Provide the (X, Y) coordinate of the cell's center where the given text is located.  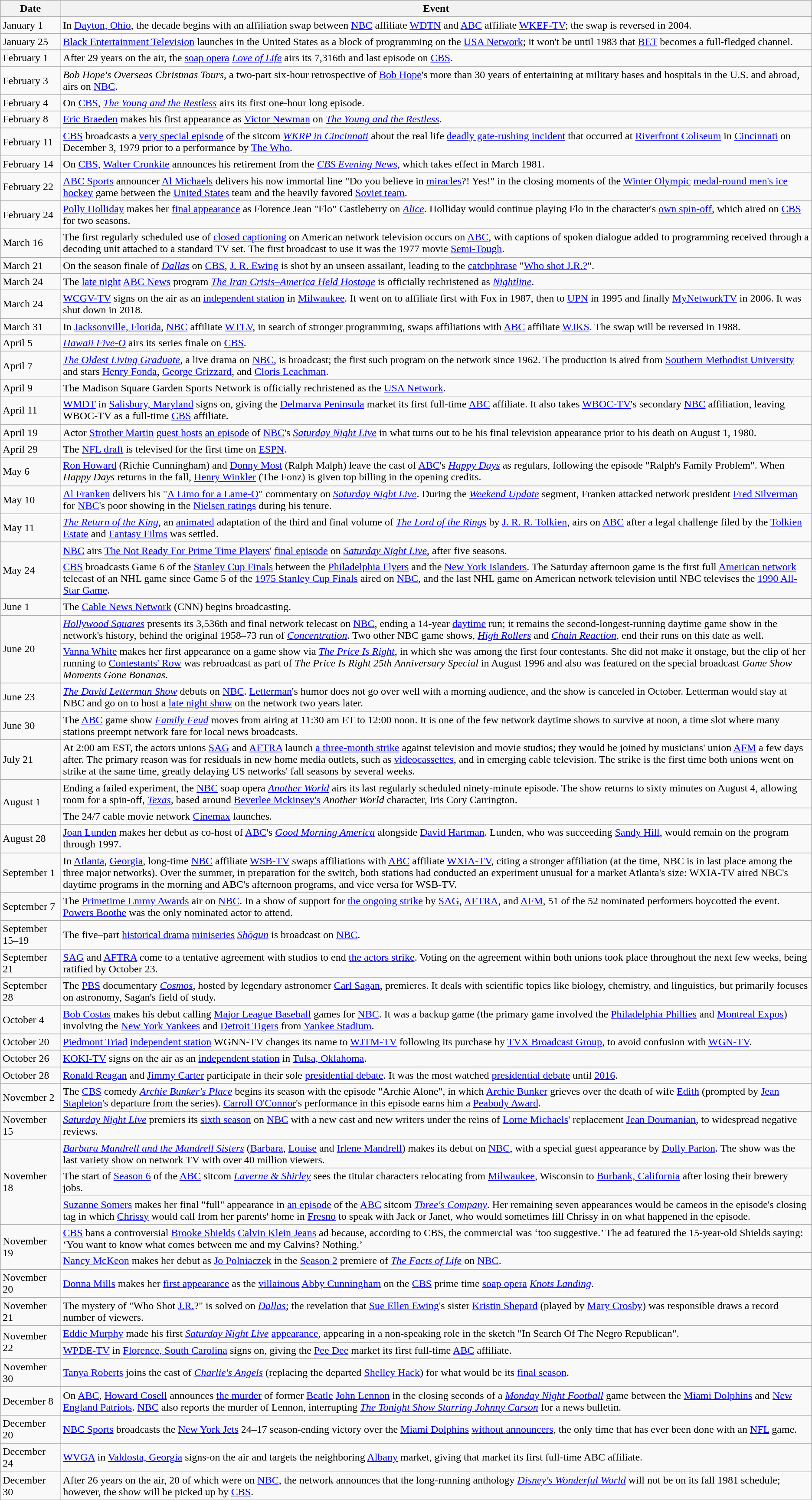
July 21 (30, 760)
February 3 (30, 81)
March 31 (30, 327)
December 8 (30, 1401)
June 23 (30, 698)
February 24 (30, 214)
December 20 (30, 1429)
September 21 (30, 963)
October 20 (30, 1042)
Hawaii Five-O airs its series finale on CBS. (436, 343)
February 22 (30, 187)
The late night ABC News program The Iran Crisis–America Held Hostage is officially rechristened as Nightline. (436, 282)
May 6 (30, 471)
August 1 (30, 802)
On the season finale of Dallas on CBS, J. R. Ewing is shot by an unseen assailant, leading to the catchphrase "Who shot J.R.?". (436, 265)
The NFL draft is televised for the first time on ESPN. (436, 449)
Event (436, 9)
The five–part historical drama miniseries Shōgun is broadcast on NBC. (436, 935)
April 5 (30, 343)
November 20 (30, 1283)
April 11 (30, 410)
The 24/7 cable movie network Cinemax launches. (436, 816)
Eddie Murphy made his first Saturday Night Live appearance, appearing in a non-speaking role in the sketch "In Search Of The Negro Republican". (436, 1334)
Ronald Reagan and Jimmy Carter participate in their sole presidential debate. It was the most watched presidential debate until 2016. (436, 1075)
November 15 (30, 1126)
January 25 (30, 42)
May 11 (30, 528)
June 1 (30, 607)
September 7 (30, 907)
August 28 (30, 838)
September 28 (30, 991)
February 8 (30, 119)
NBC airs The Not Ready For Prime Time Players' final episode on Saturday Night Live, after five seasons. (436, 550)
December 30 (30, 1486)
September 1 (30, 873)
October 4 (30, 1020)
December 24 (30, 1457)
KOKI-TV signs on the air as an independent station in Tulsa, Oklahoma. (436, 1058)
Tanya Roberts joins the cast of Charlie's Angels (replacing the departed Shelley Hack) for what would be its final season. (436, 1373)
October 28 (30, 1075)
In Dayton, Ohio, the decade begins with an affiliation swap between NBC affiliate WDTN and ABC affiliate WKEF-TV; the swap is reversed in 2004. (436, 25)
May 10 (30, 500)
November 22 (30, 1342)
February 14 (30, 164)
Date (30, 9)
March 21 (30, 265)
February 11 (30, 141)
April 7 (30, 365)
The Madison Square Garden Sports Network is officially rechristened as the USA Network. (436, 388)
October 26 (30, 1058)
April 9 (30, 388)
November 2 (30, 1098)
On CBS, The Young and the Restless airs its first one-hour long episode. (436, 103)
February 1 (30, 58)
The Cable News Network (CNN) begins broadcasting. (436, 607)
Eric Braeden makes his first appearance as Victor Newman on The Young and the Restless. (436, 119)
November 21 (30, 1311)
On CBS, Walter Cronkite announces his retirement from the CBS Evening News, which takes effect in March 1981. (436, 164)
Piedmont Triad independent station WGNN-TV changes its name to WJTM-TV following its purchase by TVX Broadcast Group, to avoid confusion with WGN-TV. (436, 1042)
November 18 (30, 1182)
After 29 years on the air, the soap opera Love of Life airs its 7,316th and last episode on CBS. (436, 58)
Nancy McKeon makes her debut as Jo Polniaczek in the Season 2 premiere of The Facts of Life on NBC. (436, 1261)
Donna Mills makes her first appearance as the villainous Abby Cunningham on the CBS prime time soap opera Knots Landing. (436, 1283)
April 29 (30, 449)
February 4 (30, 103)
April 19 (30, 433)
November 19 (30, 1247)
January 1 (30, 25)
May 24 (30, 570)
WPDE-TV in Florence, South Carolina signs on, giving the Pee Dee market its first full-time ABC affiliate. (436, 1350)
June 30 (30, 725)
November 30 (30, 1373)
September 15–19 (30, 935)
March 16 (30, 243)
June 20 (30, 649)
WVGA in Valdosta, Georgia signs-on the air and targets the neighboring Albany market, giving that market its first full-time ABC affiliate. (436, 1457)
